Extract the (x, y) coordinate from the center of the cell holding the provided text.  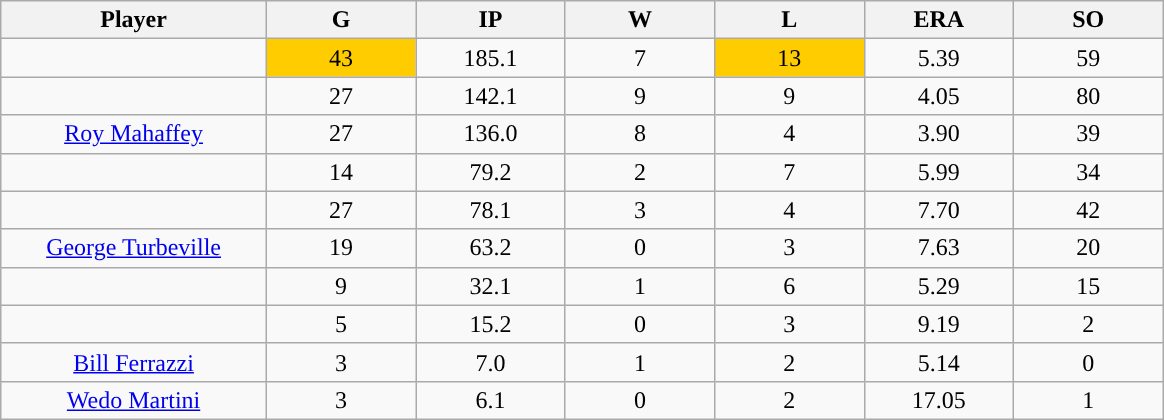
Roy Mahaffey (134, 134)
George Turbeville (134, 248)
39 (1088, 134)
80 (1088, 96)
79.2 (490, 172)
Wedo Martini (134, 400)
6.1 (490, 400)
5.39 (938, 58)
43 (340, 58)
17.05 (938, 400)
9.19 (938, 324)
42 (1088, 210)
13 (790, 58)
19 (340, 248)
IP (490, 20)
L (790, 20)
3.90 (938, 134)
78.1 (490, 210)
5.14 (938, 362)
7.70 (938, 210)
34 (1088, 172)
142.1 (490, 96)
14 (340, 172)
8 (640, 134)
5 (340, 324)
W (640, 20)
59 (1088, 58)
Player (134, 20)
63.2 (490, 248)
6 (790, 286)
136.0 (490, 134)
20 (1088, 248)
185.1 (490, 58)
7.0 (490, 362)
5.29 (938, 286)
Bill Ferrazzi (134, 362)
5.99 (938, 172)
G (340, 20)
ERA (938, 20)
7.63 (938, 248)
SO (1088, 20)
32.1 (490, 286)
4.05 (938, 96)
15 (1088, 286)
15.2 (490, 324)
